From the cell containing the given text, extract its center point as [x, y] coordinate. 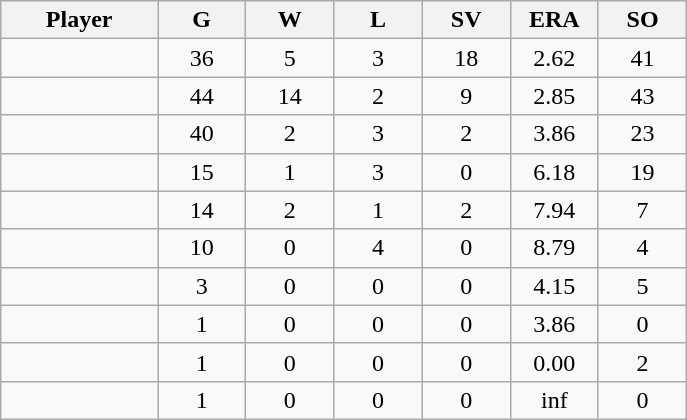
23 [642, 134]
44 [202, 96]
2.62 [554, 58]
0.00 [554, 362]
19 [642, 172]
6.18 [554, 172]
18 [466, 58]
36 [202, 58]
8.79 [554, 248]
7 [642, 210]
ERA [554, 20]
7.94 [554, 210]
2.85 [554, 96]
43 [642, 96]
9 [466, 96]
G [202, 20]
41 [642, 58]
SV [466, 20]
SO [642, 20]
Player [80, 20]
L [378, 20]
inf [554, 400]
40 [202, 134]
W [290, 20]
15 [202, 172]
10 [202, 248]
4.15 [554, 286]
